Identify which cell holds the provided text, then report its [x, y] central coordinate. 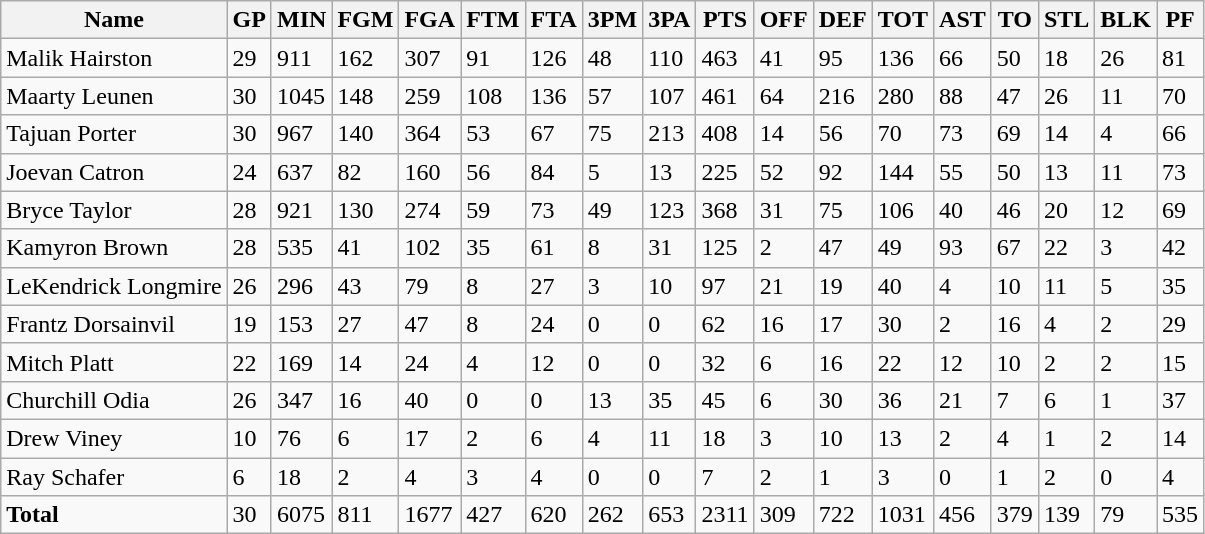
144 [902, 172]
811 [366, 515]
PTS [725, 20]
59 [493, 210]
225 [725, 172]
461 [725, 96]
TO [1014, 20]
FTA [554, 20]
Mitch Platt [114, 362]
463 [725, 58]
OFF [784, 20]
20 [1066, 210]
43 [366, 286]
81 [1180, 58]
Kamyron Brown [114, 248]
3PA [670, 20]
36 [902, 400]
6075 [301, 515]
MIN [301, 20]
Name [114, 20]
296 [301, 286]
921 [301, 210]
368 [725, 210]
Joevan Catron [114, 172]
125 [725, 248]
108 [493, 96]
PF [1180, 20]
216 [842, 96]
Ray Schafer [114, 477]
148 [366, 96]
307 [430, 58]
53 [493, 134]
Malik Hairston [114, 58]
64 [784, 96]
DEF [842, 20]
95 [842, 58]
Frantz Dorsainvil [114, 324]
347 [301, 400]
57 [612, 96]
653 [670, 515]
48 [612, 58]
3PM [612, 20]
637 [301, 172]
Maarty Leunen [114, 96]
130 [366, 210]
STL [1066, 20]
Churchill Odia [114, 400]
52 [784, 172]
62 [725, 324]
AST [963, 20]
2311 [725, 515]
102 [430, 248]
45 [725, 400]
213 [670, 134]
BLK [1126, 20]
88 [963, 96]
364 [430, 134]
162 [366, 58]
160 [430, 172]
91 [493, 58]
Tajuan Porter [114, 134]
55 [963, 172]
110 [670, 58]
107 [670, 96]
1677 [430, 515]
139 [1066, 515]
427 [493, 515]
274 [430, 210]
456 [963, 515]
967 [301, 134]
93 [963, 248]
76 [301, 438]
92 [842, 172]
126 [554, 58]
15 [1180, 362]
46 [1014, 210]
FTM [493, 20]
106 [902, 210]
TOT [902, 20]
37 [1180, 400]
42 [1180, 248]
140 [366, 134]
32 [725, 362]
911 [301, 58]
Bryce Taylor [114, 210]
620 [554, 515]
259 [430, 96]
FGA [430, 20]
280 [902, 96]
169 [301, 362]
Total [114, 515]
309 [784, 515]
FGM [366, 20]
61 [554, 248]
153 [301, 324]
97 [725, 286]
722 [842, 515]
1031 [902, 515]
262 [612, 515]
379 [1014, 515]
82 [366, 172]
LeKendrick Longmire [114, 286]
GP [249, 20]
Drew Viney [114, 438]
84 [554, 172]
123 [670, 210]
408 [725, 134]
1045 [301, 96]
